Return (x, y) of the center of cell containing provided text 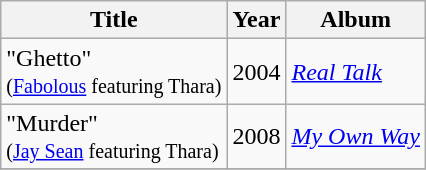
Album (356, 20)
"Ghetto" (Fabolous featuring Thara) (114, 72)
My Own Way (356, 136)
Title (114, 20)
Year (256, 20)
"Murder" (Jay Sean featuring Thara) (114, 136)
2008 (256, 136)
2004 (256, 72)
Real Talk (356, 72)
